Provide the (X, Y) coordinate of the cell's center where the given text is located.  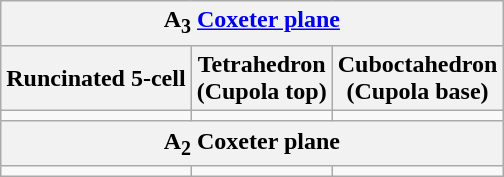
Runcinated 5-cell (96, 78)
A3 Coxeter plane (252, 23)
Cuboctahedron(Cupola base) (418, 78)
A2 Coxeter plane (252, 143)
Tetrahedron(Cupola top) (262, 78)
